Pinpoint the cell where the given text exists, returning its (X, Y) midpoint coordinate. 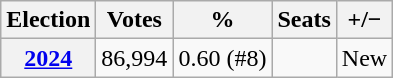
Votes (134, 20)
New (364, 58)
Election (48, 20)
+/− (364, 20)
% (222, 20)
0.60 (#8) (222, 58)
86,994 (134, 58)
Seats (304, 20)
2024 (48, 58)
